Extract the (x, y) coordinate from the center of the cell holding the provided text.  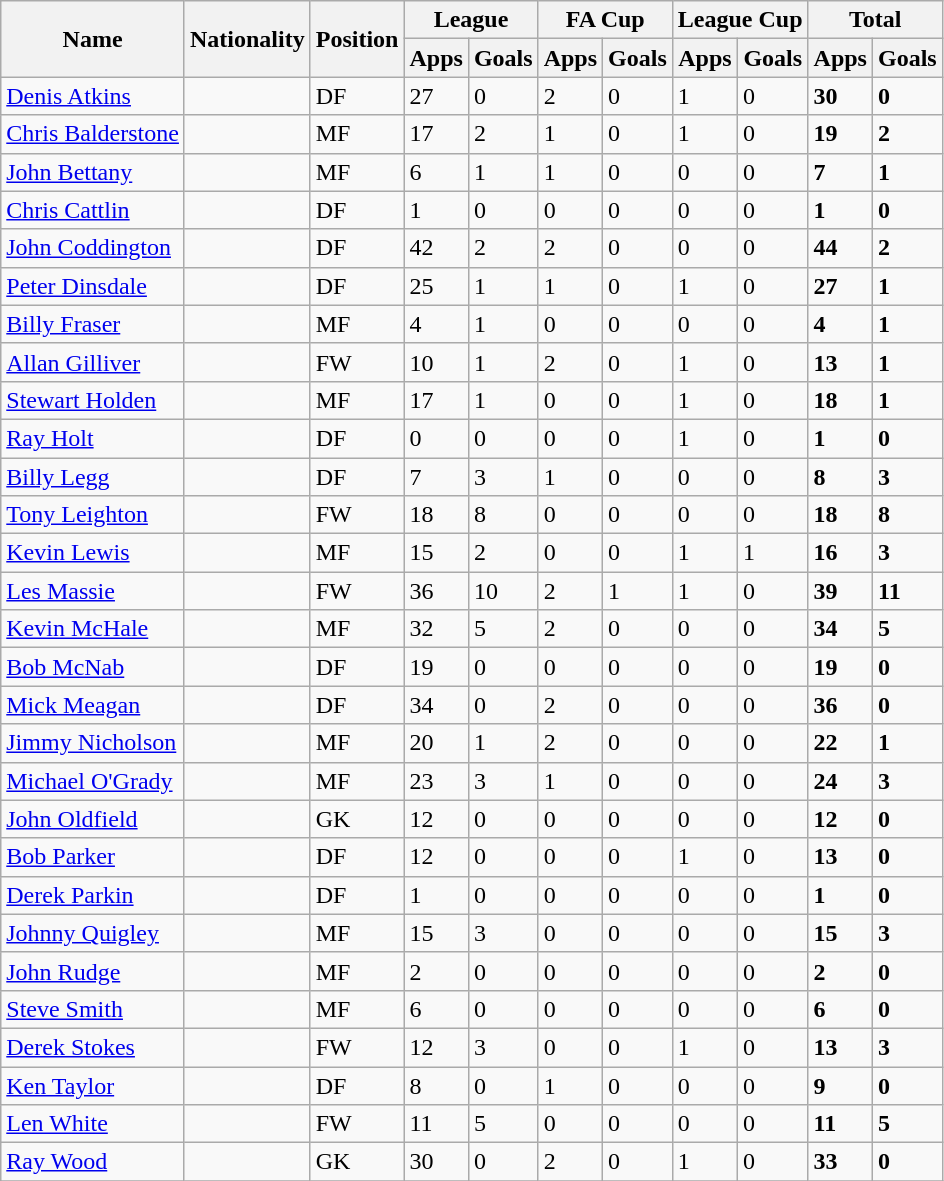
John Coddington (93, 248)
FA Cup (605, 20)
Peter Dinsdale (93, 286)
John Bettany (93, 172)
League (471, 20)
Position (357, 39)
42 (436, 248)
Ray Wood (93, 1162)
Steve Smith (93, 1009)
Nationality (247, 39)
Bob McNab (93, 667)
44 (840, 248)
Tony Leighton (93, 515)
16 (840, 553)
32 (436, 629)
League Cup (740, 20)
Kevin Lewis (93, 553)
22 (840, 743)
33 (840, 1162)
Michael O'Grady (93, 781)
23 (436, 781)
Allan Gilliver (93, 362)
Total (875, 20)
Johnny Quigley (93, 933)
Les Massie (93, 591)
Ken Taylor (93, 1085)
Derek Stokes (93, 1047)
Chris Cattlin (93, 210)
24 (840, 781)
Len White (93, 1124)
Jimmy Nicholson (93, 743)
Billy Legg (93, 477)
25 (436, 286)
Name (93, 39)
Bob Parker (93, 857)
20 (436, 743)
Billy Fraser (93, 324)
John Rudge (93, 971)
John Oldfield (93, 819)
Denis Atkins (93, 96)
Kevin McHale (93, 629)
Stewart Holden (93, 400)
39 (840, 591)
Mick Meagan (93, 705)
Ray Holt (93, 438)
9 (840, 1085)
Derek Parkin (93, 895)
Chris Balderstone (93, 134)
